Extract the (X, Y) coordinate from the center of the cell holding the provided text.  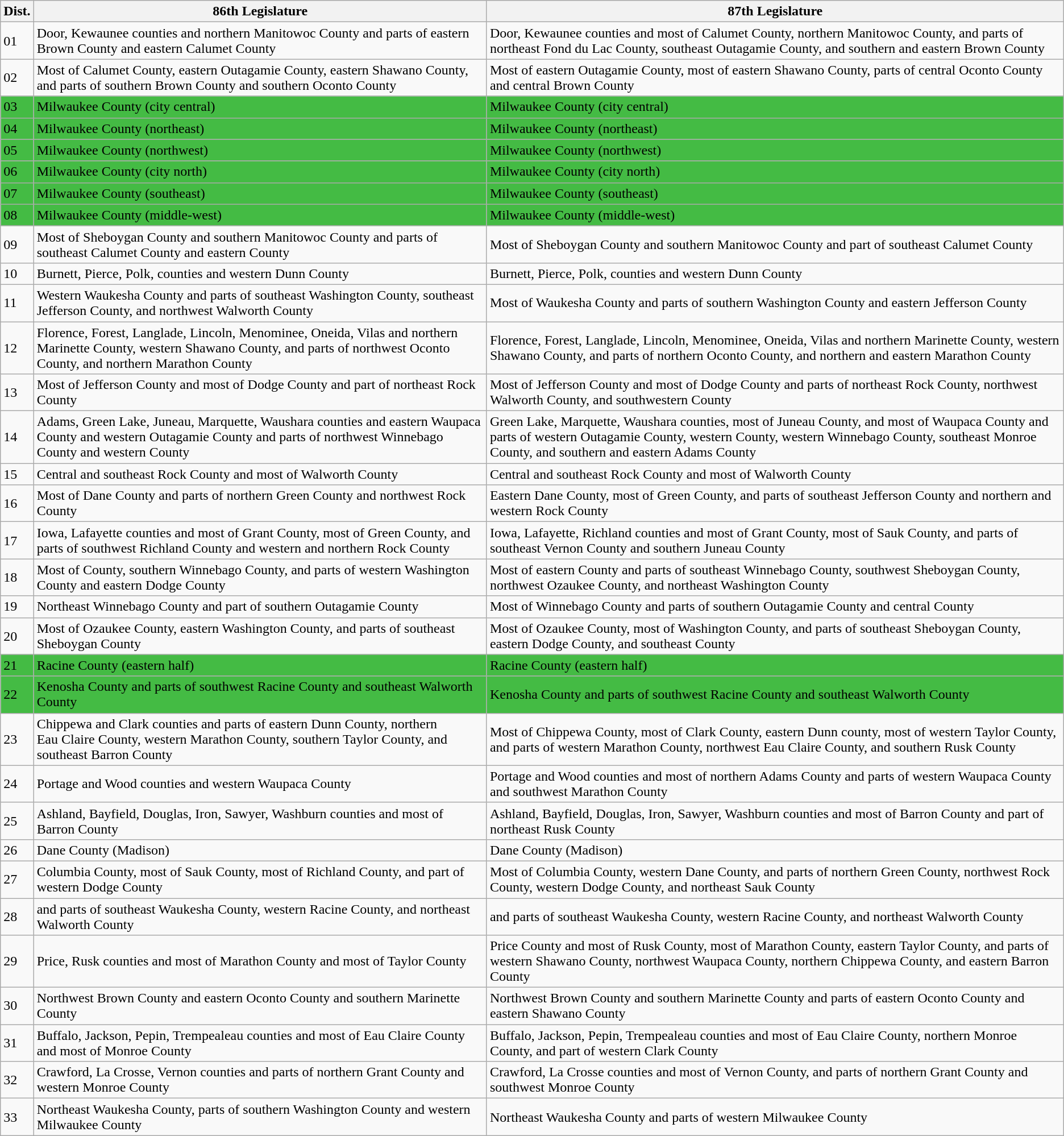
09 (17, 244)
26 (17, 850)
Portage and Wood counties and western Waupaca County (260, 783)
18 (17, 578)
Most of Jefferson County and most of Dodge County and part of northeast Rock County (260, 392)
Most of Waukesha County and parts of southern Washington County and eastern Jefferson County (775, 302)
Northeast Winnebago County and part of southern Outagamie County (260, 607)
27 (17, 879)
86th Legislature (260, 11)
Northwest Brown County and eastern Oconto County and southern Marinette County (260, 1006)
15 (17, 474)
Ashland, Bayfield, Douglas, Iron, Sawyer, Washburn counties and most of Barron County (260, 821)
04 (17, 128)
Price, Rusk counties and most of Marathon County and most of Taylor County (260, 961)
Most of Sheboygan County and southern Manitowoc County and parts of southeast Calumet County and eastern County (260, 244)
08 (17, 215)
Most of Dane County and parts of northern Green County and northwest Rock County (260, 504)
11 (17, 302)
19 (17, 607)
30 (17, 1006)
33 (17, 1117)
16 (17, 504)
Crawford, La Crosse, Vernon counties and parts of northern Grant County and western Monroe County (260, 1080)
17 (17, 540)
Ashland, Bayfield, Douglas, Iron, Sawyer, Washburn counties and most of Barron County and part of northeast Rusk County (775, 821)
Iowa, Lafayette, Richland counties and most of Grant County, most of Sauk County, and parts of southeast Vernon County and southern Juneau County (775, 540)
13 (17, 392)
03 (17, 107)
Northeast Waukesha County, parts of southern Washington County and western Milwaukee County (260, 1117)
87th Legislature (775, 11)
Western Waukesha County and parts of southeast Washington County, southeast Jefferson County, and northwest Walworth County (260, 302)
Most of County, southern Winnebago County, and parts of western Washington County and eastern Dodge County (260, 578)
23 (17, 739)
Northwest Brown County and southern Marinette County and parts of eastern Oconto County and eastern Shawano County (775, 1006)
Most of Sheboygan County and southern Manitowoc County and part of southeast Calumet County (775, 244)
Northeast Waukesha County and parts of western Milwaukee County (775, 1117)
22 (17, 695)
Door, Kewaunee counties and northern Manitowoc County and parts of eastern Brown County and eastern Calumet County (260, 41)
Buffalo, Jackson, Pepin, Trempealeau counties and most of Eau Claire County and most of Monroe County (260, 1043)
Most of Ozaukee County, eastern Washington County, and parts of southeast Sheboygan County (260, 636)
20 (17, 636)
Buffalo, Jackson, Pepin, Trempealeau counties and most of Eau Claire County, northern Monroe County, and part of western Clark County (775, 1043)
Most of Ozaukee County, most of Washington County, and parts of southeast Sheboygan County, eastern Dodge County, and southeast County (775, 636)
32 (17, 1080)
07 (17, 193)
29 (17, 961)
Crawford, La Crosse counties and most of Vernon County, and parts of northern Grant County and southwest Monroe County (775, 1080)
Eastern Dane County, most of Green County, and parts of southeast Jefferson County and northern and western Rock County (775, 504)
12 (17, 348)
Most of Calumet County, eastern Outagamie County, eastern Shawano County, and parts of southern Brown County and southern Oconto County (260, 77)
31 (17, 1043)
10 (17, 273)
06 (17, 172)
24 (17, 783)
25 (17, 821)
Most of Jefferson County and most of Dodge County and parts of northeast Rock County, northwest Walworth County, and southwestern County (775, 392)
Most of Winnebago County and parts of southern Outagamie County and central County (775, 607)
28 (17, 917)
05 (17, 150)
01 (17, 41)
02 (17, 77)
Most of eastern Outagamie County, most of eastern Shawano County, parts of central Oconto County and central Brown County (775, 77)
Most of eastern County and parts of southeast Winnebago County, southwest Sheboygan County, northwest Ozaukee County, and northeast Washington County (775, 578)
Portage and Wood counties and most of northern Adams County and parts of western Waupaca County and southwest Marathon County (775, 783)
Columbia County, most of Sauk County, most of Richland County, and part of western Dodge County (260, 879)
Dist. (17, 11)
Iowa, Lafayette counties and most of Grant County, most of Green County, and parts of southwest Richland County and western and northern Rock County (260, 540)
14 (17, 437)
21 (17, 665)
